Identify which cell holds the provided text, then report its (x, y) central coordinate. 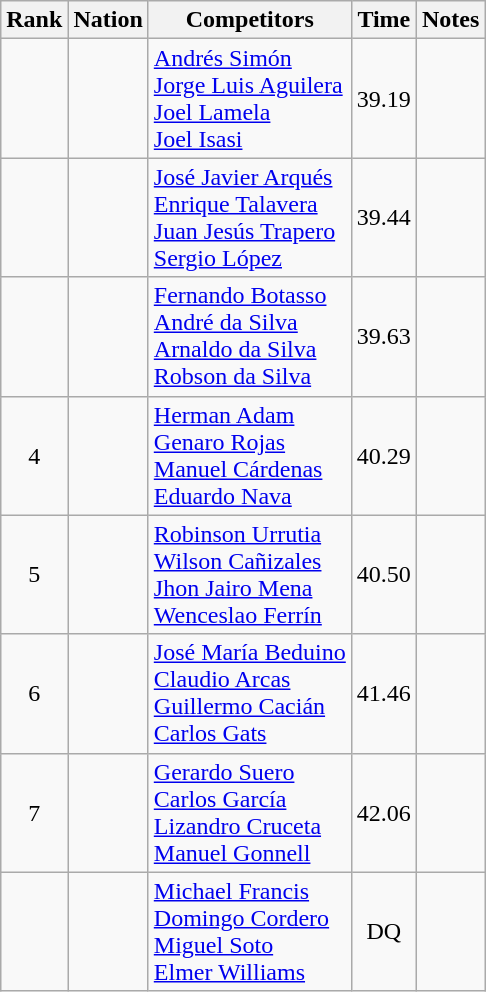
39.19 (384, 98)
DQ (384, 932)
39.44 (384, 218)
4 (34, 456)
40.50 (384, 574)
42.06 (384, 812)
Competitors (250, 20)
Gerardo SueroCarlos GarcíaLizandro CrucetaManuel Gonnell (250, 812)
40.29 (384, 456)
Notes (450, 20)
6 (34, 694)
Nation (108, 20)
Michael FrancisDomingo CorderoMiguel SotoElmer Williams (250, 932)
José Javier ArquésEnrique TalaveraJuan Jesús TraperoSergio López (250, 218)
5 (34, 574)
39.63 (384, 336)
Herman AdamGenaro RojasManuel CárdenasEduardo Nava (250, 456)
Robinson UrrutiaWilson CañizalesJhon Jairo MenaWenceslao Ferrín (250, 574)
José María BeduinoClaudio ArcasGuillermo CaciánCarlos Gats (250, 694)
Rank (34, 20)
7 (34, 812)
41.46 (384, 694)
Andrés SimónJorge Luis AguileraJoel LamelaJoel Isasi (250, 98)
Fernando BotassoAndré da SilvaArnaldo da SilvaRobson da Silva (250, 336)
Time (384, 20)
